Return the (x, y) coordinate for the center point of the cell that contains the specified text.  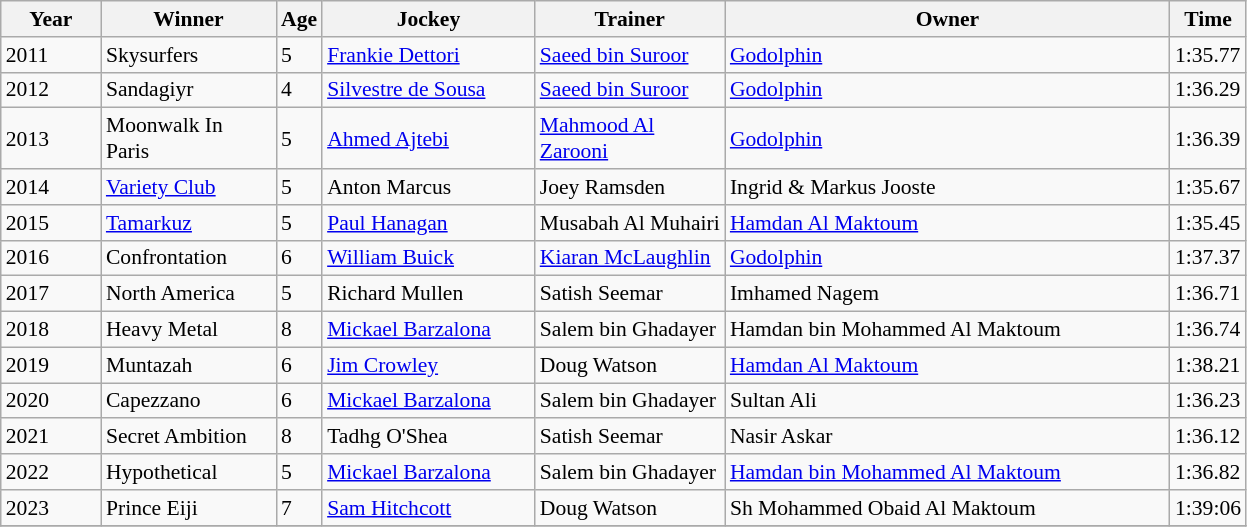
1:35.67 (1208, 187)
Winner (188, 19)
Heavy Metal (188, 330)
1:36.39 (1208, 138)
1:35.45 (1208, 223)
Sandagiyr (188, 90)
2015 (51, 223)
Trainer (630, 19)
2016 (51, 258)
2012 (51, 90)
Mahmood Al Zarooni (630, 138)
Frankie Dettori (428, 55)
2017 (51, 294)
Confrontation (188, 258)
Prince Eiji (188, 508)
Owner (948, 19)
1:36.23 (1208, 401)
2014 (51, 187)
Tamarkuz (188, 223)
1:36.74 (1208, 330)
2011 (51, 55)
1:38.21 (1208, 365)
Moonwalk In Paris (188, 138)
1:37.37 (1208, 258)
Nasir Askar (948, 437)
Silvestre de Sousa (428, 90)
2020 (51, 401)
Sam Hitchcott (428, 508)
Year (51, 19)
Anton Marcus (428, 187)
Kiaran McLaughlin (630, 258)
Hypothetical (188, 472)
Sultan Ali (948, 401)
1:39:06 (1208, 508)
Tadhg O'Shea (428, 437)
2021 (51, 437)
2018 (51, 330)
Richard Mullen (428, 294)
Secret Ambition (188, 437)
Muntazah (188, 365)
Ingrid & Markus Jooste (948, 187)
1:35.77 (1208, 55)
2013 (51, 138)
1:36.12 (1208, 437)
Jim Crowley (428, 365)
2023 (51, 508)
1:36.29 (1208, 90)
Ahmed Ajtebi (428, 138)
Joey Ramsden (630, 187)
Age (299, 19)
North America (188, 294)
Jockey (428, 19)
Capezzano (188, 401)
4 (299, 90)
William Buick (428, 258)
Variety Club (188, 187)
2022 (51, 472)
1:36.71 (1208, 294)
Imhamed Nagem (948, 294)
Skysurfers (188, 55)
2019 (51, 365)
Musabah Al Muhairi (630, 223)
Paul Hanagan (428, 223)
7 (299, 508)
Sh Mohammed Obaid Al Maktoum (948, 508)
1:36.82 (1208, 472)
Time (1208, 19)
